Search for the cell housing the specified text and yield its [X, Y] center coordinate. 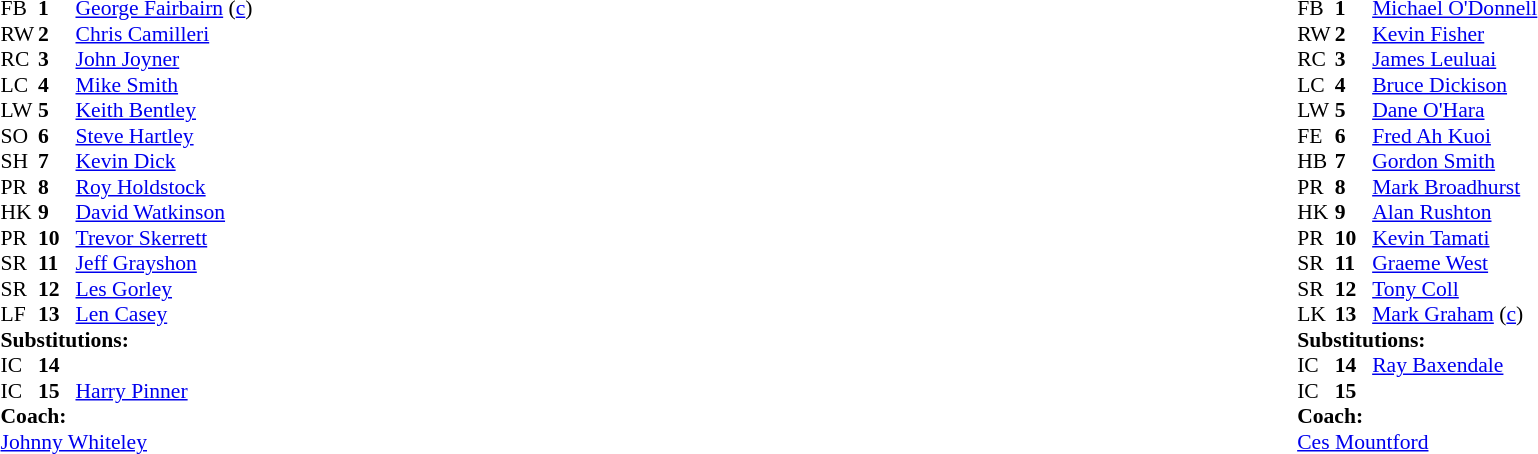
Bruce Dickison [1454, 85]
HB [1316, 161]
Len Casey [164, 315]
SH [19, 161]
Keith Bentley [164, 111]
Kevin Tamati [1454, 238]
Alan Rushton [1454, 213]
Mike Smith [164, 85]
Kevin Dick [164, 161]
Mark Broadhurst [1454, 187]
Graeme West [1454, 263]
Steve Hartley [164, 136]
FE [1316, 136]
James Leuluai [1454, 59]
Tony Coll [1454, 289]
SO [19, 136]
David Watkinson [164, 213]
Trevor Skerrett [164, 238]
Roy Holdstock [164, 187]
Kevin Fisher [1454, 34]
John Joyner [164, 59]
LF [19, 315]
LK [1316, 315]
Les Gorley [164, 289]
Mark Graham (c) [1454, 315]
Harry Pinner [164, 391]
Ray Baxendale [1454, 365]
Jeff Grayshon [164, 263]
Fred Ah Kuoi [1454, 136]
Dane O'Hara [1454, 111]
Gordon Smith [1454, 161]
Chris Camilleri [164, 34]
